Pinpoint the cell where the given text exists, returning its [x, y] midpoint coordinate. 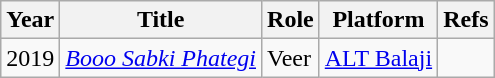
Platform [378, 20]
Title [161, 20]
ALT Balaji [378, 58]
Veer [291, 58]
2019 [30, 58]
Year [30, 20]
Role [291, 20]
Booo Sabki Phategi [161, 58]
Refs [466, 20]
